Scan for the cell matching the given text and deliver its [x, y] coordinate at center. 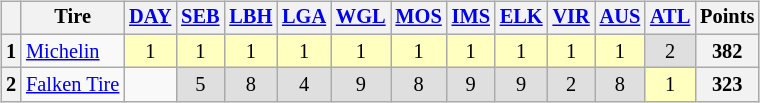
LGA [304, 18]
382 [727, 51]
AUS [620, 18]
5 [200, 85]
DAY [150, 18]
LBH [250, 18]
Points [727, 18]
ATL [670, 18]
323 [727, 85]
MOS [419, 18]
Falken Tire [72, 85]
VIR [572, 18]
Michelin [72, 51]
WGL [361, 18]
4 [304, 85]
SEB [200, 18]
Tire [72, 18]
ELK [522, 18]
IMS [471, 18]
